Return the (x, y) coordinate for the center point of the cell that contains the specified text.  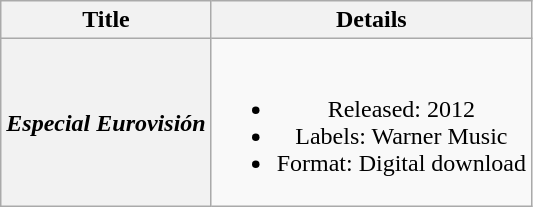
Title (106, 20)
Details (371, 20)
Released: 2012Labels: Warner MusicFormat: Digital download (371, 122)
Especial Eurovisión (106, 122)
